From the cell containing the given text, extract its center point as (X, Y) coordinate. 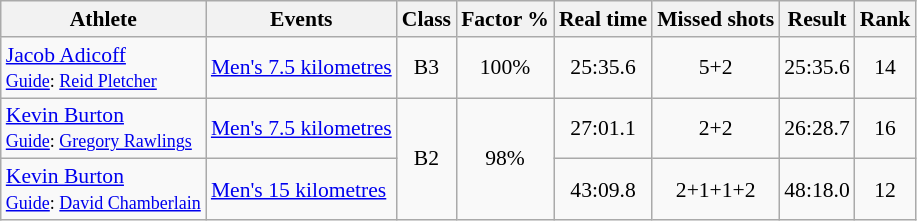
100% (505, 68)
16 (886, 128)
Kevin BurtonGuide: David Chamberlain (104, 190)
Result (816, 19)
Rank (886, 19)
Events (302, 19)
27:01.1 (603, 128)
5+2 (716, 68)
26:28.7 (816, 128)
Real time (603, 19)
B2 (426, 159)
43:09.8 (603, 190)
98% (505, 159)
Men's 15 kilometres (302, 190)
Missed shots (716, 19)
48:18.0 (816, 190)
2+1+1+2 (716, 190)
12 (886, 190)
B3 (426, 68)
Jacob AdicoffGuide: Reid Pletcher (104, 68)
2+2 (716, 128)
Factor % (505, 19)
Class (426, 19)
14 (886, 68)
Kevin BurtonGuide: Gregory Rawlings (104, 128)
Athlete (104, 19)
